Search for the cell housing the specified text and yield its (X, Y) center coordinate. 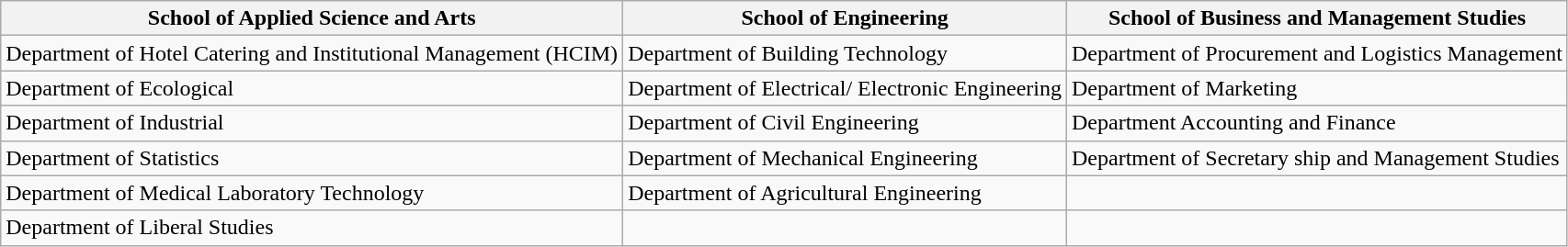
Department of Mechanical Engineering (846, 158)
Department of Building Technology (846, 53)
Department of Statistics (312, 158)
Department Accounting and Finance (1318, 123)
School of Business and Management Studies (1318, 18)
School of Engineering (846, 18)
Department of Marketing (1318, 88)
Department of Civil Engineering (846, 123)
Department of Agricultural Engineering (846, 193)
Department of Medical Laboratory Technology (312, 193)
Department of Liberal Studies (312, 228)
Department of Procurement and Logistics Management (1318, 53)
Department of Electrical/ Electronic Engineering (846, 88)
School of Applied Science and Arts (312, 18)
Department of Industrial (312, 123)
Department of Ecological (312, 88)
Department of Secretary ship and Management Studies (1318, 158)
Department of Hotel Catering and Institutional Management (HCIM) (312, 53)
